Return [X, Y] of the center of cell containing provided text 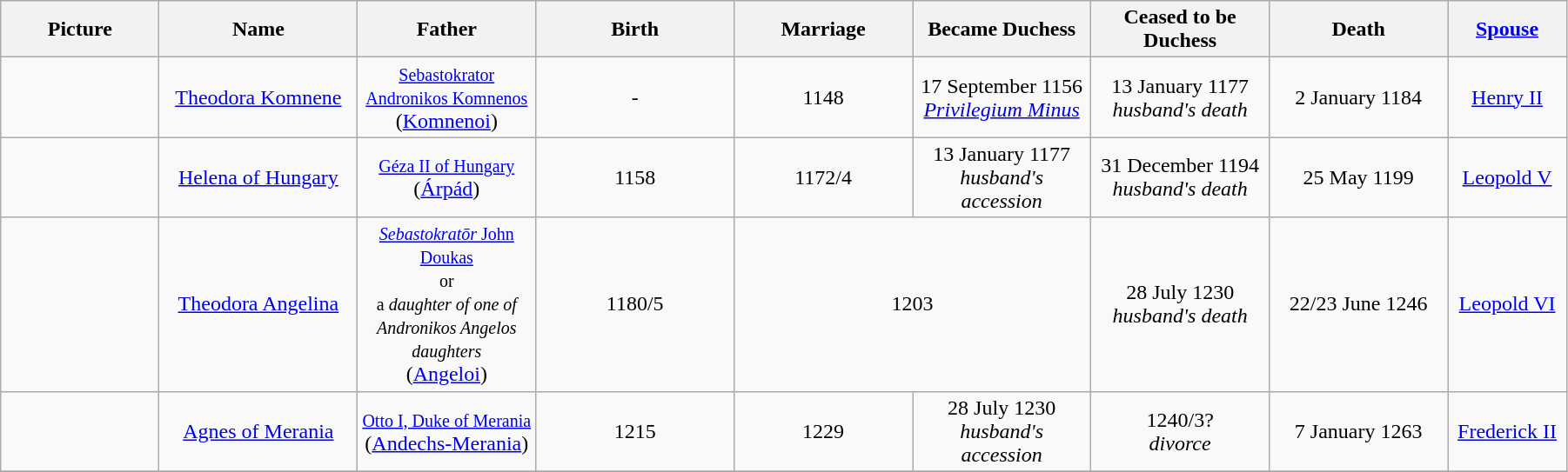
22/23 June 1246 [1359, 304]
1215 [635, 431]
17 September 1156Privilegium Minus [1002, 97]
1158 [635, 177]
1229 [823, 431]
7 January 1263 [1359, 431]
Henry II [1507, 97]
Agnes of Merania [258, 431]
28 July 1230husband's death [1180, 304]
Theodora Komnene [258, 97]
Sebastokratōr John Doukas or a daughter of one of Andronikos Angelos daughters(Angeloi) [447, 304]
Helena of Hungary [258, 177]
1180/5 [635, 304]
Leopold V [1507, 177]
Father [447, 30]
Death [1359, 30]
Became Duchess [1002, 30]
1172/4 [823, 177]
Marriage [823, 30]
Otto I, Duke of Merania(Andechs-Merania) [447, 431]
Sebastokrator Andronikos Komnenos(Komnenoi) [447, 97]
- [635, 97]
Spouse [1507, 30]
1148 [823, 97]
Frederick II [1507, 431]
1240/3?divorce [1180, 431]
Birth [635, 30]
Name [258, 30]
Picture [80, 30]
13 January 1177husband's death [1180, 97]
Theodora Angelina [258, 304]
28 July 1230husband's accession [1002, 431]
2 January 1184 [1359, 97]
31 December 1194husband's death [1180, 177]
25 May 1199 [1359, 177]
Leopold VI [1507, 304]
Ceased to be Duchess [1180, 30]
13 January 1177husband's accession [1002, 177]
1203 [913, 304]
Géza II of Hungary(Árpád) [447, 177]
